Scan for the cell matching the given text and deliver its [x, y] coordinate at center. 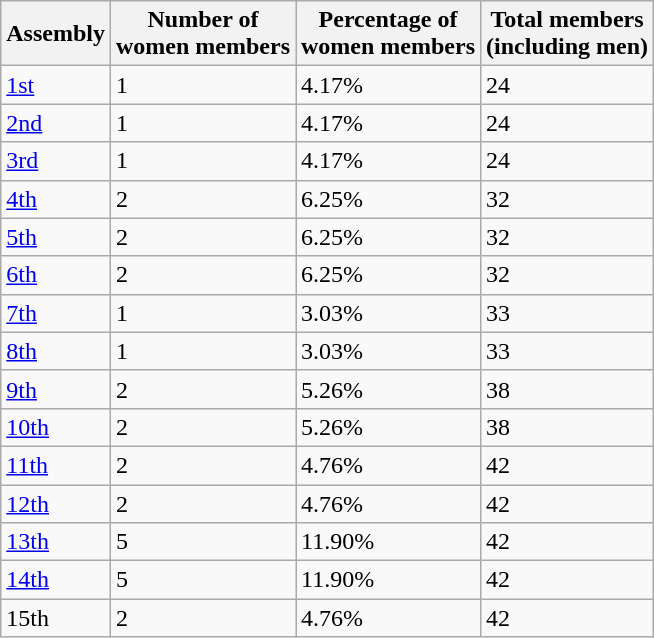
7th [56, 313]
Assembly [56, 34]
Percentage ofwomen members [388, 34]
12th [56, 503]
3rd [56, 161]
10th [56, 427]
6th [56, 275]
14th [56, 580]
Total members(including men) [568, 34]
4th [56, 199]
13th [56, 542]
15th [56, 618]
Number ofwomen members [202, 34]
5th [56, 237]
2nd [56, 123]
11th [56, 465]
8th [56, 351]
9th [56, 389]
1st [56, 85]
